Scan for the cell matching the given text and deliver its [X, Y] coordinate at center. 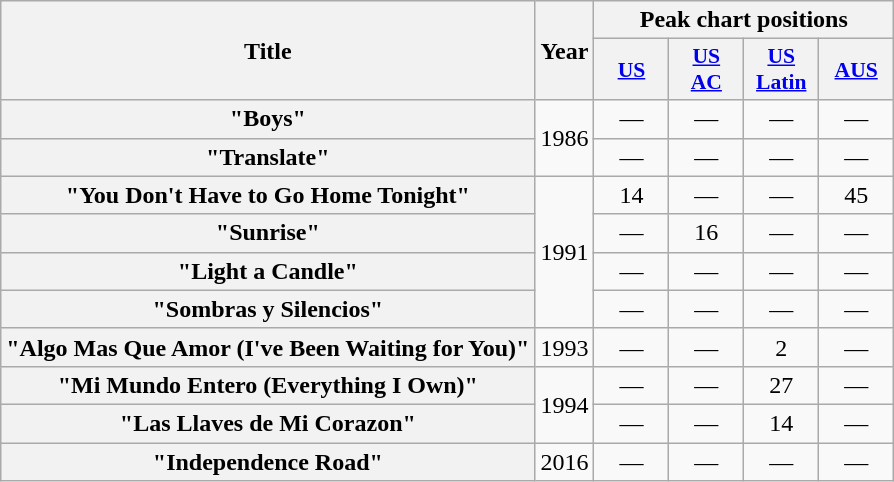
Title [268, 50]
"Boys" [268, 119]
16 [706, 233]
"Sunrise" [268, 233]
1991 [564, 252]
Peak chart positions [744, 20]
"Las Llaves de Mi Corazon" [268, 423]
1986 [564, 138]
"You Don't Have to Go Home Tonight" [268, 195]
"Translate" [268, 157]
"Mi Mundo Entero (Everything I Own)" [268, 385]
AUS [856, 70]
2 [782, 347]
27 [782, 385]
USAC [706, 70]
1994 [564, 404]
"Light a Candle" [268, 271]
"Sombras y Silencios" [268, 309]
Year [564, 50]
USLatin [782, 70]
45 [856, 195]
1993 [564, 347]
US [632, 70]
"Independence Road" [268, 461]
"Algo Mas Que Amor (I've Been Waiting for You)" [268, 347]
2016 [564, 461]
